Identify which cell holds the provided text, then report its [X, Y] central coordinate. 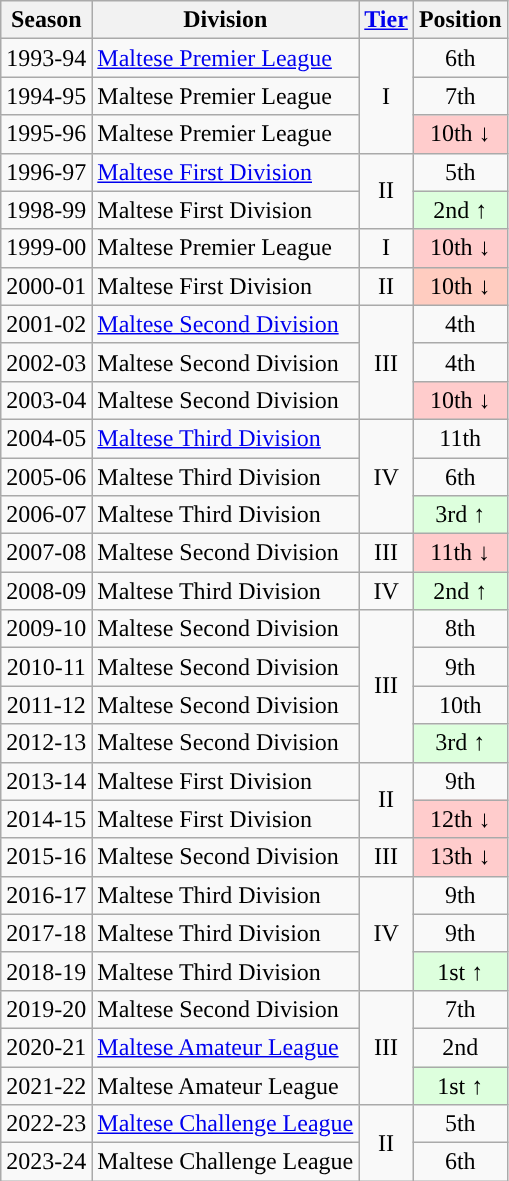
2016-17 [46, 895]
10th [460, 705]
2011-12 [46, 705]
2014-15 [46, 819]
2008-09 [46, 591]
2005-06 [46, 477]
2019-20 [46, 1009]
11th ↓ [460, 553]
2nd [460, 1047]
2006-07 [46, 515]
2013-14 [46, 781]
2002-03 [46, 362]
2020-21 [46, 1047]
1994-95 [46, 96]
Position [460, 20]
1999-00 [46, 248]
2021-22 [46, 1085]
2018-19 [46, 971]
2022-23 [46, 1124]
Tier [386, 20]
12th ↓ [460, 819]
1996-97 [46, 172]
1995-96 [46, 134]
2007-08 [46, 553]
2017-18 [46, 933]
1998-99 [46, 210]
Division [226, 20]
2001-02 [46, 324]
11th [460, 438]
2012-13 [46, 743]
8th [460, 629]
13th ↓ [460, 857]
2000-01 [46, 286]
2010-11 [46, 667]
2009-10 [46, 629]
1993-94 [46, 58]
2003-04 [46, 400]
Season [46, 20]
2004-05 [46, 438]
2015-16 [46, 857]
2023-24 [46, 1162]
